Scan for the cell matching the given text and deliver its (x, y) coordinate at center. 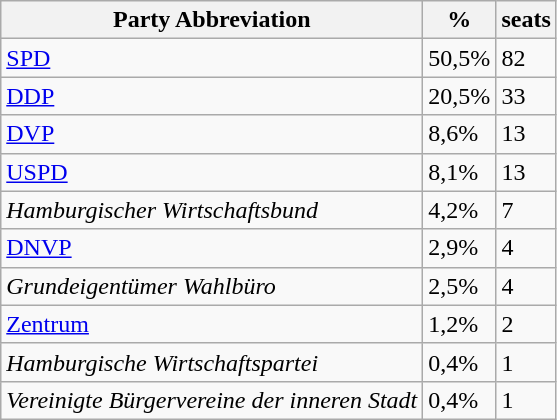
Hamburgische Wirtschaftspartei (212, 362)
2,5% (460, 286)
20,5% (460, 96)
Zentrum (212, 324)
33 (526, 96)
% (460, 20)
Hamburgischer Wirtschaftsbund (212, 210)
Grundeigentümer Wahlbüro (212, 286)
7 (526, 210)
8,6% (460, 134)
2,9% (460, 248)
DVP (212, 134)
82 (526, 58)
8,1% (460, 172)
DDP (212, 96)
DNVP (212, 248)
4,2% (460, 210)
Party Abbreviation (212, 20)
2 (526, 324)
1,2% (460, 324)
seats (526, 20)
SPD (212, 58)
USPD (212, 172)
50,5% (460, 58)
Vereinigte Bürgervereine der inneren Stadt (212, 400)
